From the cell containing the given text, extract its center point as (X, Y) coordinate. 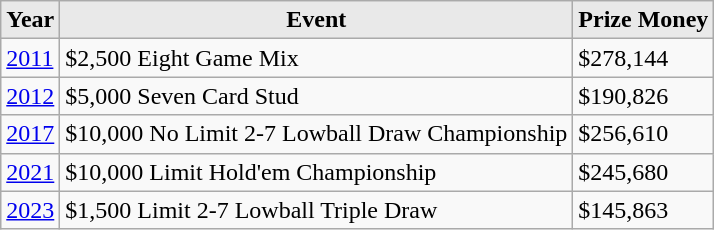
$256,610 (644, 134)
$5,000 Seven Card Stud (316, 96)
2021 (30, 172)
$278,144 (644, 58)
2012 (30, 96)
$190,826 (644, 96)
$1,500 Limit 2-7 Lowball Triple Draw (316, 210)
$10,000 No Limit 2-7 Lowball Draw Championship (316, 134)
$245,680 (644, 172)
2017 (30, 134)
Prize Money (644, 20)
Event (316, 20)
$10,000 Limit Hold'em Championship (316, 172)
2011 (30, 58)
$145,863 (644, 210)
Year (30, 20)
$2,500 Eight Game Mix (316, 58)
2023 (30, 210)
